Determine the (x, y) coordinate at the center of the cell enclosing the given text.  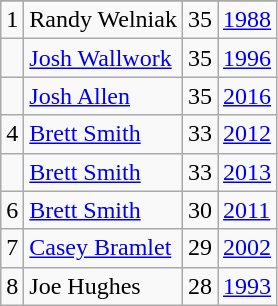
1988 (248, 20)
2012 (248, 134)
28 (200, 286)
Josh Allen (104, 96)
1 (12, 20)
2002 (248, 248)
6 (12, 210)
8 (12, 286)
Casey Bramlet (104, 248)
Josh Wallwork (104, 58)
Joe Hughes (104, 286)
2011 (248, 210)
7 (12, 248)
4 (12, 134)
1996 (248, 58)
30 (200, 210)
2013 (248, 172)
2016 (248, 96)
1993 (248, 286)
Randy Welniak (104, 20)
29 (200, 248)
